Detect which cell encompasses the target text, then output its [x, y] center coordinate. 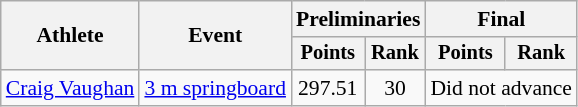
30 [394, 88]
Did not advance [501, 88]
Event [215, 36]
297.51 [328, 88]
3 m springboard [215, 88]
Athlete [70, 36]
Craig Vaughan [70, 88]
Final [501, 19]
Preliminaries [358, 19]
